For the text-containing cell, return its midpoint in (x, y) coordinate format. 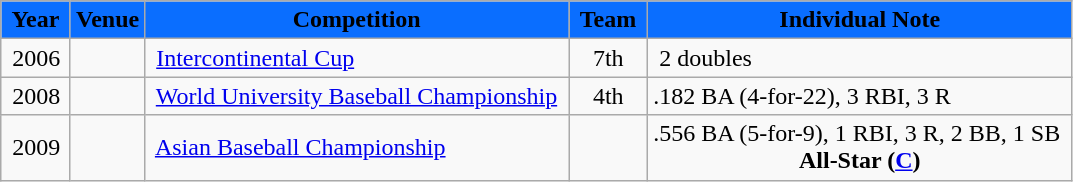
.182 BA (4-for-22), 3 RBI, 3 R (860, 96)
Individual Note (860, 20)
Team (608, 20)
Year (36, 20)
2009 (36, 148)
7th (608, 58)
2 doubles (860, 58)
World University Baseball Championship (357, 96)
Venue (107, 20)
Intercontinental Cup (357, 58)
2006 (36, 58)
Competition (357, 20)
Asian Baseball Championship (357, 148)
.556 BA (5-for-9), 1 RBI, 3 R, 2 BB, 1 SB All-Star (C) (860, 148)
4th (608, 96)
2008 (36, 96)
